Return [X, Y] of the center of cell containing provided text 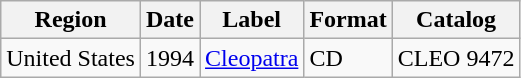
Catalog [456, 20]
CD [348, 58]
Format [348, 20]
1994 [170, 58]
Date [170, 20]
Region [71, 20]
CLEO 9472 [456, 58]
Label [252, 20]
Cleopatra [252, 58]
United States [71, 58]
